From the cell containing the given text, extract its center point as [x, y] coordinate. 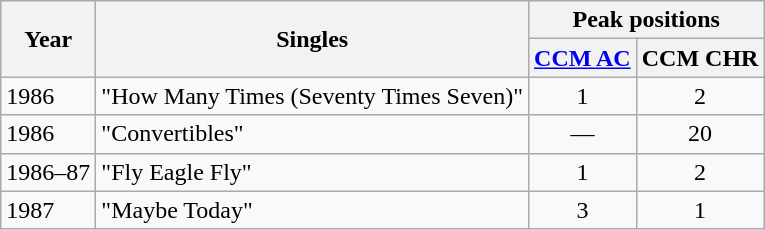
Year [48, 39]
"Fly Eagle Fly" [312, 172]
1987 [48, 210]
— [583, 134]
20 [700, 134]
"Convertibles" [312, 134]
CCM AC [583, 58]
"Maybe Today" [312, 210]
"How Many Times (Seventy Times Seven)" [312, 96]
3 [583, 210]
Singles [312, 39]
Peak positions [646, 20]
1986–87 [48, 172]
CCM CHR [700, 58]
